Identify which cell holds the provided text, then report its [x, y] central coordinate. 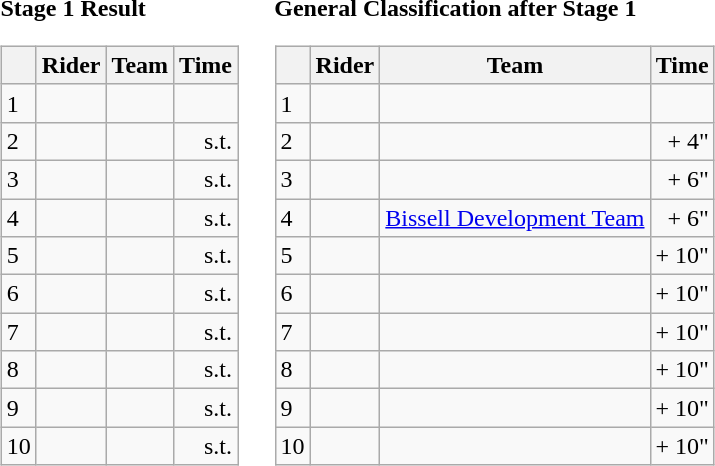
Bissell Development Team [515, 217]
+ 4" [682, 141]
